Find where the given text appears and provide that cell's center as (X, Y) coordinate. 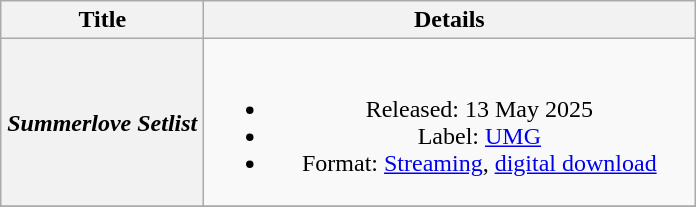
Details (450, 20)
Summerlove Setlist (102, 122)
Title (102, 20)
Released: 13 May 2025Label: UMGFormat: Streaming, digital download (450, 122)
